Identify which cell holds the provided text, then report its [x, y] central coordinate. 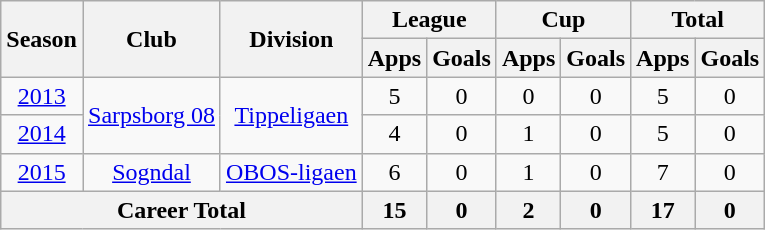
17 [663, 210]
League [429, 20]
2 [528, 210]
Division [291, 39]
Sarpsborg 08 [151, 115]
2013 [42, 96]
7 [663, 172]
Season [42, 39]
6 [394, 172]
OBOS-ligaen [291, 172]
15 [394, 210]
Sogndal [151, 172]
4 [394, 134]
2014 [42, 134]
Tippeligaen [291, 115]
Cup [563, 20]
Club [151, 39]
2015 [42, 172]
Career Total [182, 210]
Total [698, 20]
